From the cell containing the given text, extract its center point as [x, y] coordinate. 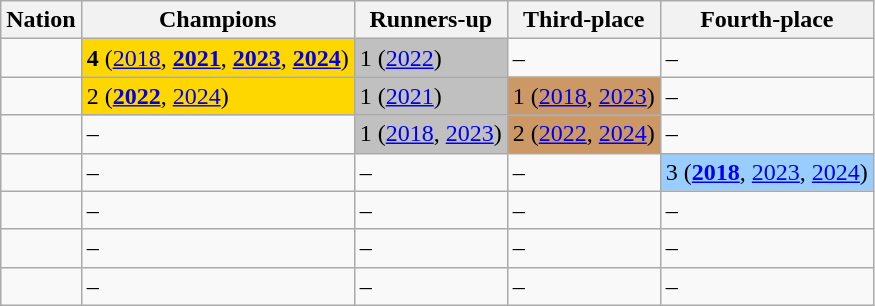
Champions [218, 20]
Third-place [584, 20]
Nation [41, 20]
Fourth-place [766, 20]
3 (2018, 2023, 2024) [766, 172]
1 (2021) [430, 96]
Runners-up [430, 20]
4 (2018, 2021, 2023, 2024) [218, 58]
1 (2022) [430, 58]
